Scan for the cell matching the given text and deliver its (x, y) coordinate at center. 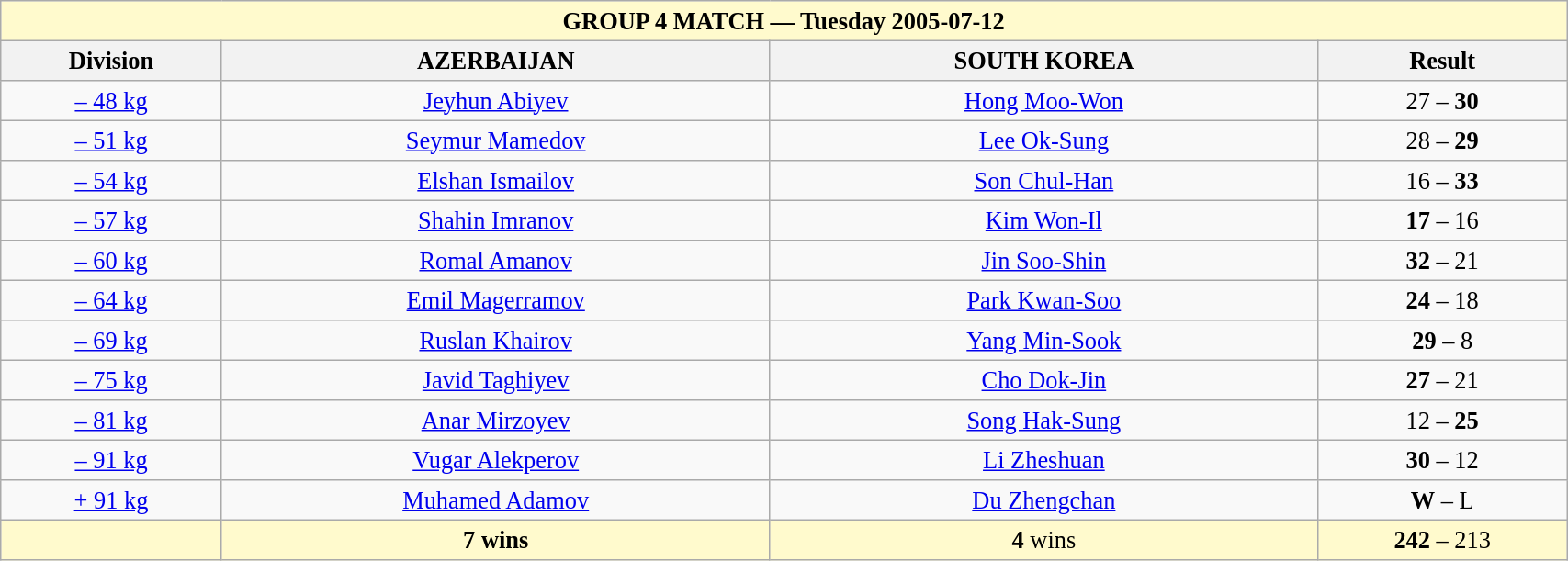
W – L (1442, 500)
Jin Soo-Shin (1043, 261)
– 54 kg (112, 181)
Javid Taghiyev (496, 380)
242 – 213 (1442, 540)
30 – 12 (1442, 460)
Emil Magerramov (496, 300)
Seymur Mamedov (496, 140)
Elshan Ismailov (496, 181)
– 91 kg (112, 460)
12 – 25 (1442, 421)
7 wins (496, 540)
Lee Ok-Sung (1043, 140)
27 – 21 (1442, 380)
32 – 21 (1442, 261)
– 81 kg (112, 421)
Ruslan Khairov (496, 341)
Romal Amanov (496, 261)
Kim Won-Il (1043, 220)
Shahin Imranov (496, 220)
Vugar Alekperov (496, 460)
Jeyhun Abiyev (496, 100)
28 – 29 (1442, 140)
GROUP 4 MATCH — Tuesday 2005-07-12 (784, 20)
AZERBAIJAN (496, 61)
Yang Min-Sook (1043, 341)
27 – 30 (1442, 100)
– 69 kg (112, 341)
– 57 kg (112, 220)
Muhamed Adamov (496, 500)
Son Chul-Han (1043, 181)
Li Zheshuan (1043, 460)
– 48 kg (112, 100)
Anar Mirzoyev (496, 421)
4 wins (1043, 540)
– 64 kg (112, 300)
Hong Moo-Won (1043, 100)
17 – 16 (1442, 220)
– 51 kg (112, 140)
29 – 8 (1442, 341)
24 – 18 (1442, 300)
Park Kwan-Soo (1043, 300)
SOUTH KOREA (1043, 61)
Du Zhengchan (1043, 500)
Result (1442, 61)
16 – 33 (1442, 181)
Song Hak-Sung (1043, 421)
Division (112, 61)
– 75 kg (112, 380)
– 60 kg (112, 261)
Cho Dok-Jin (1043, 380)
+ 91 kg (112, 500)
